Capture the cell that displays the provided text and extract its [x, y] central coordinate. 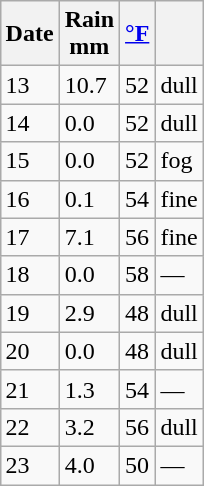
fog [179, 161]
50 [138, 465]
15 [30, 161]
14 [30, 123]
Rainmm [89, 34]
10.7 [89, 85]
4.0 [89, 465]
23 [30, 465]
2.9 [89, 313]
0.1 [89, 199]
22 [30, 427]
17 [30, 237]
18 [30, 275]
°F [138, 34]
13 [30, 85]
19 [30, 313]
16 [30, 199]
21 [30, 389]
20 [30, 351]
7.1 [89, 237]
1.3 [89, 389]
Date [30, 34]
3.2 [89, 427]
58 [138, 275]
